For the text-containing cell, return its midpoint in (X, Y) coordinate format. 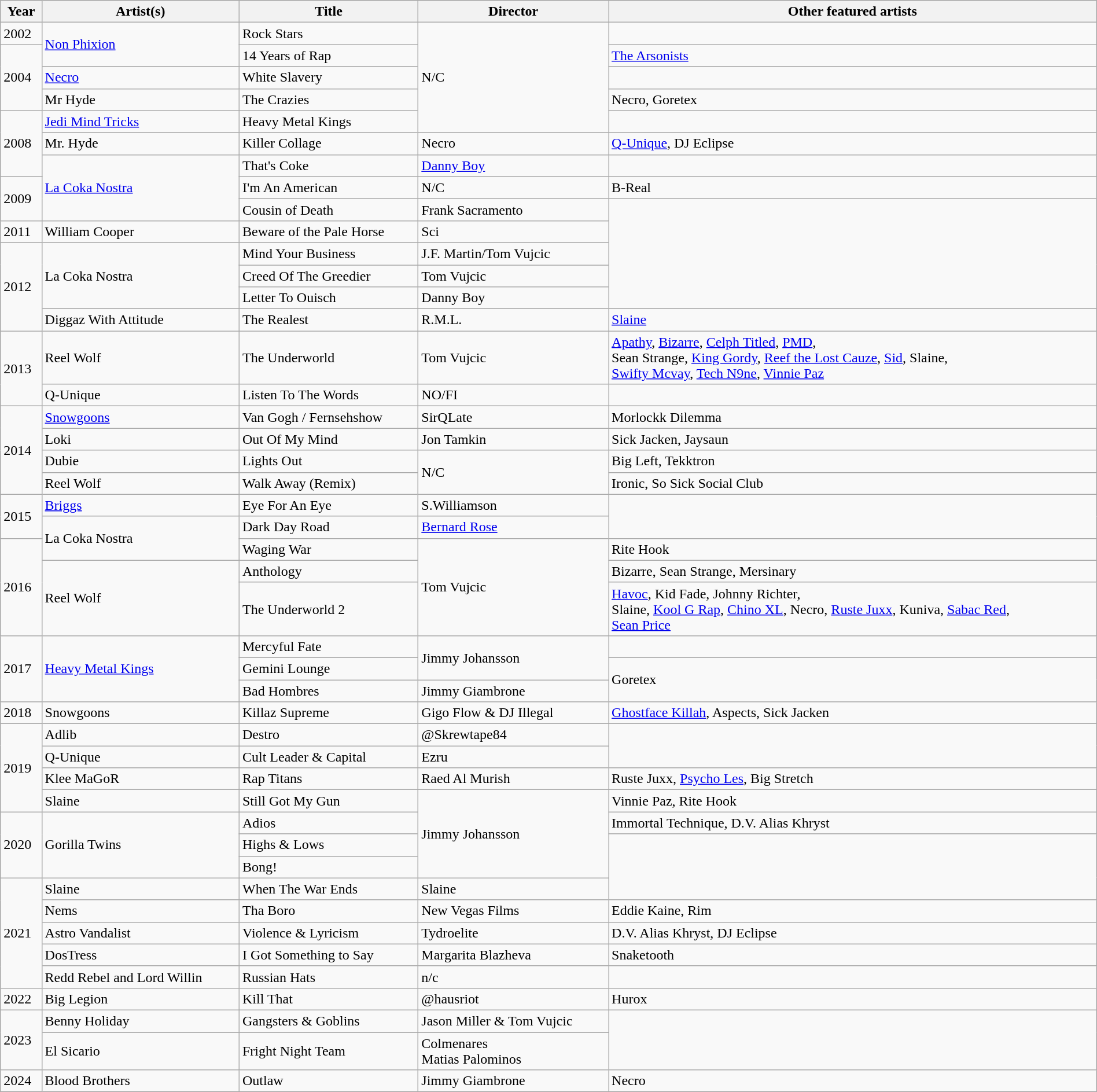
Bernard Rose (514, 527)
Raed Al Murish (514, 779)
2018 (21, 713)
The Crazies (329, 100)
Ezru (514, 757)
Mr Hyde (140, 100)
That's Coke (329, 166)
I'm An American (329, 187)
Tydroelite (514, 933)
Ironic, So Sick Social Club (853, 483)
Tha Boro (329, 911)
Jedi Mind Tricks (140, 122)
Mr. Hyde (140, 144)
The Realest (329, 320)
2022 (21, 999)
Killaz Supreme (329, 713)
Lights Out (329, 461)
White Slavery (329, 78)
2023 (21, 1039)
Nems (140, 911)
Diggaz With Attitude (140, 320)
Non Phixion (140, 45)
Astro Vandalist (140, 933)
Havoc, Kid Fade, Johnny Richter,Slaine, Kool G Rap, Chino XL, Necro, Ruste Juxx, Kuniva, Sabac Red,Sean Price (853, 609)
Loki (140, 439)
Kill That (329, 999)
Mercyful Fate (329, 646)
2014 (21, 450)
Van Gogh / Fernsehshow (329, 417)
R.M.L. (514, 320)
Immortal Technique, D.V. Alias Khryst (853, 823)
Redd Rebel and Lord Willin (140, 977)
Mind Your Business (329, 253)
2011 (21, 231)
Apathy, Bizarre, Celph Titled, PMD,Sean Strange, King Gordy, Reef the Lost Cauze, Sid, Slaine,Swifty Mcvay, Tech N9ne, Vinnie Paz (853, 358)
ColmenaresMatias Palominos (514, 1051)
Benny Holiday (140, 1021)
Destro (329, 735)
Q-Unique, DJ Eclipse (853, 144)
Dubie (140, 461)
2012 (21, 286)
Letter To Ouisch (329, 298)
Jason Miller & Tom Vujcic (514, 1021)
Eye For An Eye (329, 505)
I Got Something to Say (329, 955)
n/c (514, 977)
Briggs (140, 505)
J.F. Martin/Tom Vujcic (514, 253)
Violence & Lyricism (329, 933)
Frank Sacramento (514, 209)
El Sicario (140, 1051)
Bad Hombres (329, 690)
Gigo Flow & DJ Illegal (514, 713)
Gorilla Twins (140, 845)
2008 (21, 144)
Adios (329, 823)
Adlib (140, 735)
14 Years of Rap (329, 56)
Still Got My Gun (329, 801)
Bizarre, Sean Strange, Mersinary (853, 571)
Title (329, 12)
Creed Of The Greedier (329, 276)
Waging War (329, 549)
New Vegas Films (514, 911)
Snaketooth (853, 955)
Eddie Kaine, Rim (853, 911)
When The War Ends (329, 889)
Jon Tamkin (514, 439)
2004 (21, 78)
Gangsters & Goblins (329, 1021)
William Cooper (140, 231)
Russian Hats (329, 977)
The Underworld (329, 358)
Outlaw (329, 1081)
SirQLate (514, 417)
Anthology (329, 571)
2013 (21, 369)
2024 (21, 1081)
Gemini Lounge (329, 668)
Year (21, 12)
Walk Away (Remix) (329, 483)
Rite Hook (853, 549)
DosTress (140, 955)
Out Of My Mind (329, 439)
2002 (21, 34)
2009 (21, 198)
Hurox (853, 999)
NO/FI (514, 395)
Big Left, Tekktron (853, 461)
Artist(s) (140, 12)
Highs & Lows (329, 845)
Ghostface Killah, Aspects, Sick Jacken (853, 713)
Sick Jacken, Jaysaun (853, 439)
Dark Day Road (329, 527)
The Arsonists (853, 56)
Fright Night Team (329, 1051)
Cousin of Death (329, 209)
Necro, Goretex (853, 100)
Rap Titans (329, 779)
Killer Collage (329, 144)
Listen To The Words (329, 395)
S.Williamson (514, 505)
Beware of the Pale Horse (329, 231)
Margarita Blazheva (514, 955)
Other featured artists (853, 12)
Big Legion (140, 999)
Klee MaGoR (140, 779)
Sci (514, 231)
B-Real (853, 187)
@hausriot (514, 999)
Cult Leader & Capital (329, 757)
2015 (21, 516)
Ruste Juxx, Psycho Les, Big Stretch (853, 779)
2019 (21, 768)
2016 (21, 587)
Rock Stars (329, 34)
Bong! (329, 867)
2020 (21, 845)
Vinnie Paz, Rite Hook (853, 801)
@Skrewtape84 (514, 735)
D.V. Alias Khryst, DJ Eclipse (853, 933)
Blood Brothers (140, 1081)
Director (514, 12)
2017 (21, 668)
Goretex (853, 679)
Morlockk Dilemma (853, 417)
The Underworld 2 (329, 609)
2021 (21, 933)
